Output the [x, y] coordinate of the center of the cell containing the given text.  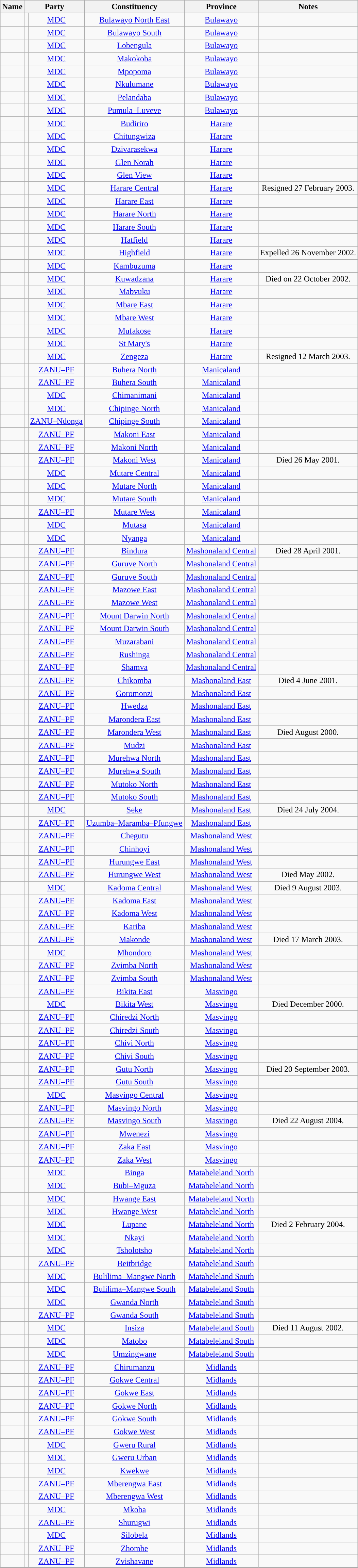
Mkoba [135, 1509]
Chivi North [135, 1043]
Died 9 August 2003. [308, 888]
Gwanda North [135, 1302]
Insiza [135, 1328]
Masvingo North [135, 1108]
Died May 2002. [308, 875]
Zvimba North [135, 965]
Shamva [135, 667]
Mbare East [135, 305]
Seke [135, 810]
Hurungwe East [135, 862]
Buhera North [135, 369]
Bulawayo North East [135, 20]
Makonde [135, 939]
Bubi–Mguza [135, 1185]
Marondera West [135, 732]
Uzumba–Maramba–Pfungwe [135, 823]
Chitungwiza [135, 136]
Chikomba [135, 680]
Mutoko North [135, 784]
Chipinge North [135, 408]
Pumula–Luveve [135, 110]
Chinhoyi [135, 849]
Shurugwi [135, 1522]
Chimanimani [135, 395]
Mount Darwin South [135, 629]
Mutasa [135, 525]
Harare Central [135, 188]
Guruve South [135, 577]
Harare North [135, 214]
Mazowe East [135, 590]
Nyanga [135, 538]
Gutu South [135, 1082]
Makoni East [135, 434]
Kuwadzana [135, 279]
Gokwe East [135, 1393]
Notes [308, 7]
Goromonzi [135, 693]
Beitbridge [135, 1263]
Kwekwe [135, 1471]
Zvishavane [135, 1561]
Makoni North [135, 447]
Died 4 June 2001. [308, 680]
Chiredzi South [135, 1030]
Gokwe Central [135, 1380]
Died on 22 October 2002. [308, 279]
Chegutu [135, 836]
Hwedza [135, 706]
Zvimba South [135, 978]
Lupane [135, 1225]
Hwange West [135, 1212]
Mabvuku [135, 292]
Hwange East [135, 1198]
Bulawayo South [135, 33]
Umzingwane [135, 1354]
Glen Norah [135, 162]
Nkayi [135, 1238]
Mwenezi [135, 1134]
Zhombe [135, 1548]
Died August 2000. [308, 732]
Guruve North [135, 564]
Mberengwa East [135, 1484]
Zengeza [135, 356]
Mudzi [135, 745]
Gweru Rural [135, 1445]
Died 11 August 2002. [308, 1328]
Rushinga [135, 654]
Name [12, 7]
Kariba [135, 926]
Bikita East [135, 991]
Buhera South [135, 383]
Harare East [135, 201]
Mutare South [135, 499]
Gutu North [135, 1069]
Mberengwa West [135, 1497]
Marondera East [135, 719]
Murehwa South [135, 771]
Zaka East [135, 1147]
Mhondoro [135, 952]
Tsholotsho [135, 1250]
Zaka West [135, 1160]
Chiredzi North [135, 1017]
Highfield [135, 253]
Died 17 March 2003. [308, 939]
Makokoba [135, 59]
Hatfield [135, 240]
Harare South [135, 227]
Budiriro [135, 123]
Resigned 12 March 2003. [308, 356]
Mutoko South [135, 797]
Kambuzuma [135, 266]
Gokwe South [135, 1419]
Died 28 April 2001. [308, 551]
Hurungwe West [135, 875]
Bulilima–Mangwe North [135, 1276]
Bulilima–Mangwe South [135, 1289]
Gweru Urban [135, 1458]
Expelled 26 November 2002. [308, 253]
Makoni West [135, 460]
Muzarabani [135, 642]
Gokwe North [135, 1406]
Masvingo Central [135, 1095]
Province [221, 7]
Died 22 August 2004. [308, 1121]
Died 26 May 2001. [308, 460]
Died December 2000. [308, 1004]
Mbare West [135, 318]
Mutare North [135, 486]
Gokwe West [135, 1432]
Mutare West [135, 512]
Mufakose [135, 330]
Silobela [135, 1535]
Glen View [135, 175]
Died 24 July 2004. [308, 810]
Masvingo South [135, 1121]
Chipinge South [135, 421]
Kadoma West [135, 914]
Resigned 27 February 2003. [308, 188]
Murehwa North [135, 758]
Mutare Central [135, 473]
Kadoma Central [135, 888]
Pelandaba [135, 97]
Bikita West [135, 1004]
Mount Darwin North [135, 616]
Constituency [135, 7]
Bindura [135, 551]
Mpopoma [135, 71]
ZANU–Ndonga [56, 421]
Party [54, 7]
Lobengula [135, 46]
Binga [135, 1173]
Chirumanzu [135, 1367]
Matobo [135, 1341]
Died 20 September 2003. [308, 1069]
Kadoma East [135, 901]
Mazowe West [135, 603]
St Mary's [135, 343]
Gwanda South [135, 1315]
Dzivarasekwa [135, 149]
Chivi South [135, 1056]
Died 2 February 2004. [308, 1225]
Nkulumane [135, 84]
